Locate the cell with the specified text and output its [X, Y] center coordinate. 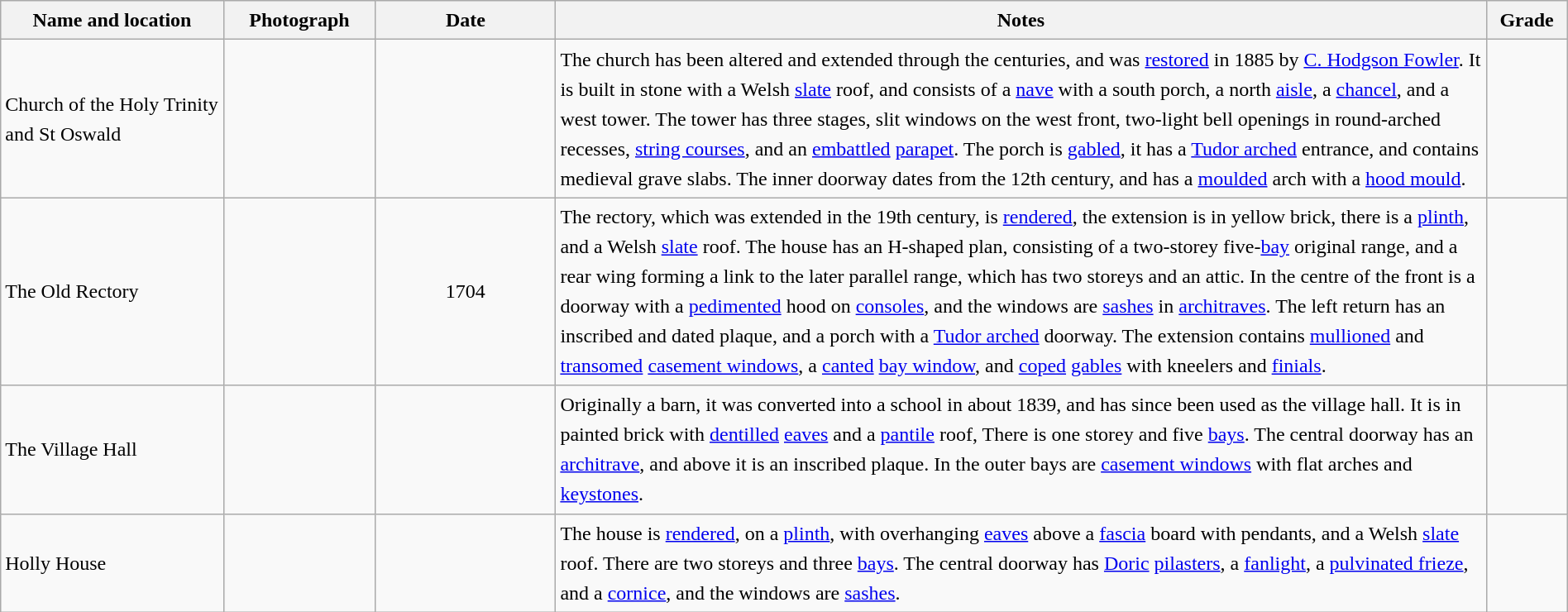
The Old Rectory [112, 291]
Date [466, 20]
Church of the Holy Trinity and St Oswald [112, 119]
Holly House [112, 562]
Grade [1527, 20]
Name and location [112, 20]
Notes [1021, 20]
The Village Hall [112, 450]
1704 [466, 291]
Photograph [299, 20]
